Return the (X, Y) coordinate for the center point of the cell that contains the specified text.  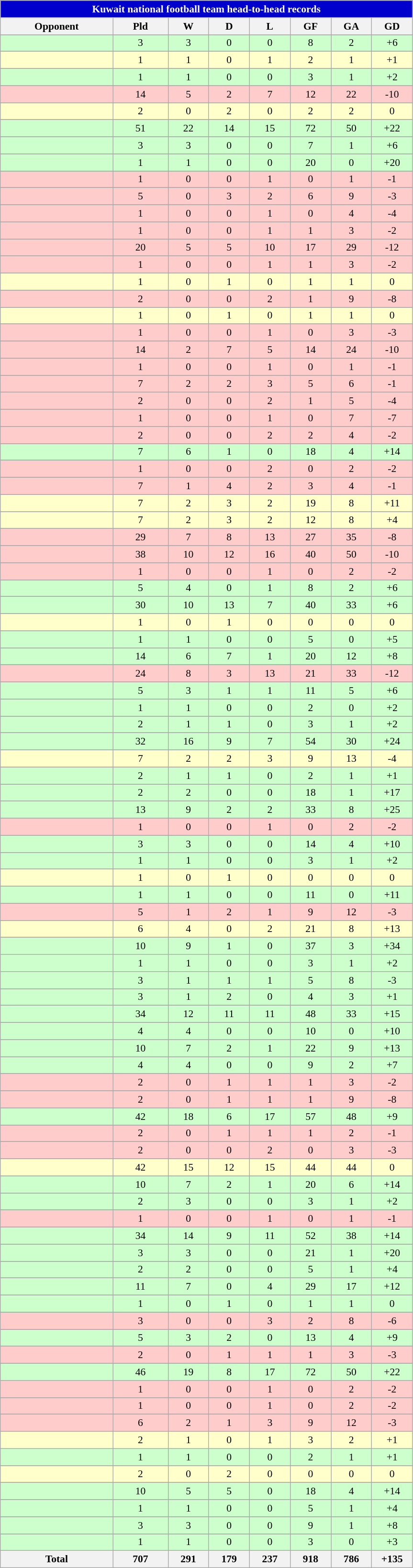
786 (351, 1559)
Kuwait national football team head-to-head records (207, 9)
51 (141, 129)
179 (229, 1559)
+7 (392, 1065)
+25 (392, 810)
GF (310, 26)
27 (310, 537)
+34 (392, 946)
+5 (392, 639)
+24 (392, 742)
57 (310, 1117)
W (189, 26)
+3 (392, 1542)
+15 (392, 1014)
707 (141, 1559)
+12 (392, 1287)
Pld (141, 26)
Total (56, 1559)
35 (351, 537)
L (270, 26)
GA (351, 26)
54 (310, 742)
32 (141, 742)
+17 (392, 793)
237 (270, 1559)
GD (392, 26)
52 (310, 1236)
37 (310, 946)
-6 (392, 1321)
Opponent (56, 26)
+135 (392, 1559)
-7 (392, 418)
D (229, 26)
46 (141, 1372)
918 (310, 1559)
291 (189, 1559)
